Extract the (x, y) coordinate from the center of the cell holding the provided text.  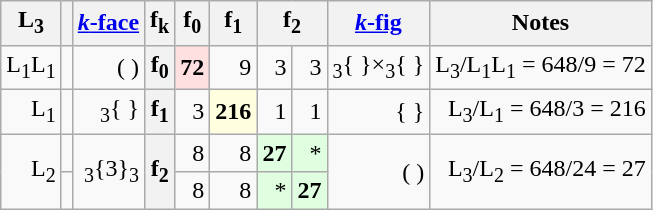
L1L1 (31, 67)
L1 (31, 111)
{ } (378, 111)
k-face (108, 23)
Notes (541, 23)
72 (192, 67)
3{ }×3{ } (378, 67)
L3 (31, 23)
9 (234, 67)
3{ } (108, 111)
L3/L1L1 = 648/9 = 72 (541, 67)
L3/L1 = 648/3 = 216 (541, 111)
fk (160, 23)
3{3}3 (108, 172)
L3/L2 = 648/24 = 27 (541, 172)
216 (234, 111)
L2 (31, 172)
k-fig (378, 23)
